Detect which cell encompasses the target text, then output its (X, Y) center coordinate. 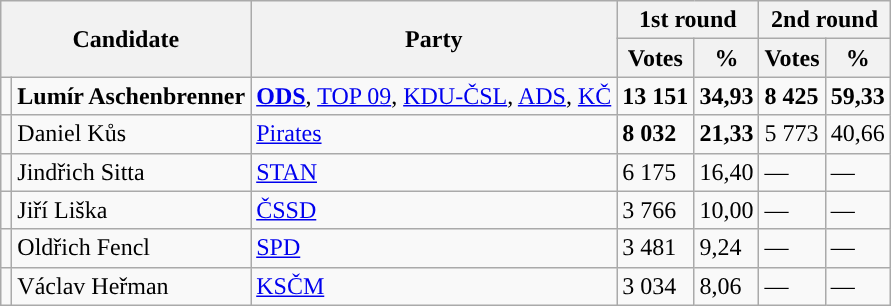
Jiří Liška (132, 210)
5 773 (792, 134)
3 481 (656, 248)
Oldřich Fencl (132, 248)
10,00 (726, 210)
21,33 (726, 134)
9,24 (726, 248)
Candidate (126, 39)
Party (434, 39)
40,66 (858, 134)
8 425 (792, 96)
STAN (434, 172)
3 766 (656, 210)
ČSSD (434, 210)
8,06 (726, 286)
ODS, TOP 09, KDU-ČSL, ADS, KČ (434, 96)
34,93 (726, 96)
Lumír Aschenbrenner (132, 96)
SPD (434, 248)
6 175 (656, 172)
Pirates (434, 134)
3 034 (656, 286)
KSČM (434, 286)
16,40 (726, 172)
59,33 (858, 96)
2nd round (824, 20)
Jindřich Sitta (132, 172)
Daniel Kůs (132, 134)
1st round (688, 20)
8 032 (656, 134)
13 151 (656, 96)
Václav Heřman (132, 286)
